Locate the cell with the specified text and output its (X, Y) center coordinate. 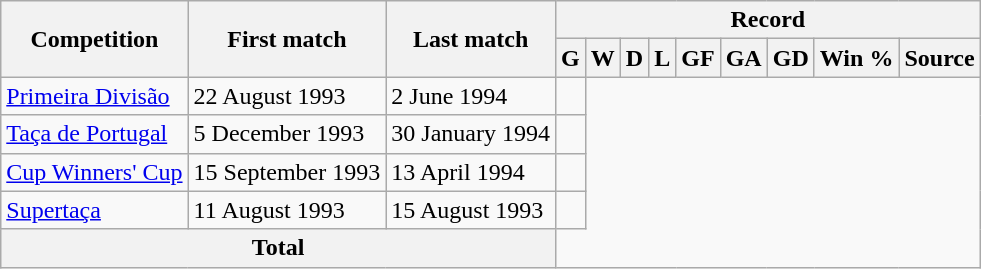
Cup Winners' Cup (94, 172)
Competition (94, 39)
Primeira Divisão (94, 96)
15 August 1993 (471, 210)
Total (278, 248)
Win % (856, 58)
W (602, 58)
15 September 1993 (287, 172)
Taça de Portugal (94, 134)
Record (768, 20)
Last match (471, 39)
2 June 1994 (471, 96)
GA (744, 58)
G (570, 58)
First match (287, 39)
D (634, 58)
GF (698, 58)
L (662, 58)
Source (940, 58)
13 April 1994 (471, 172)
Supertaça (94, 210)
30 January 1994 (471, 134)
5 December 1993 (287, 134)
GD (790, 58)
11 August 1993 (287, 210)
22 August 1993 (287, 96)
